Locate the cell with the specified text and output its (x, y) center coordinate. 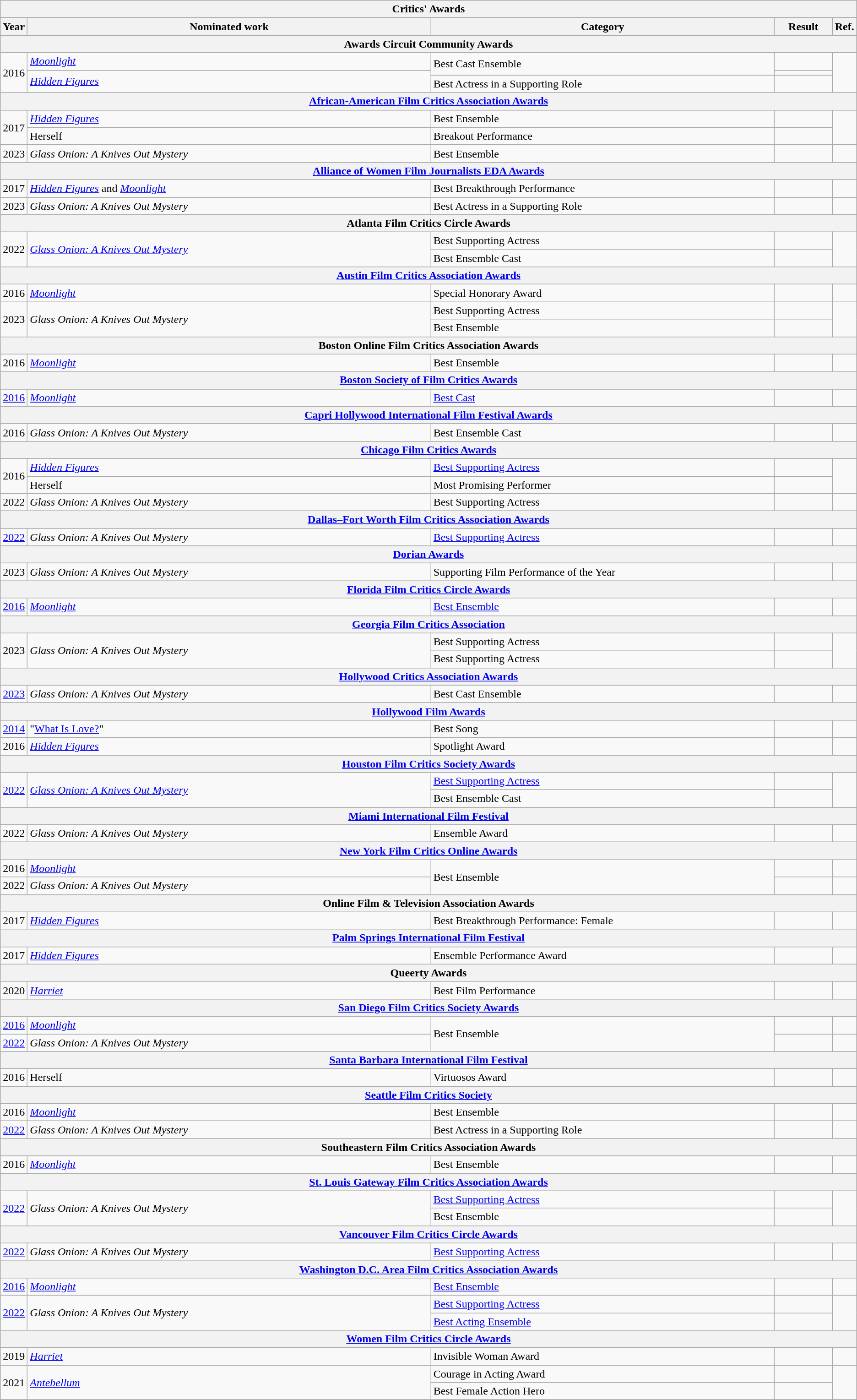
Best Cast (602, 398)
Awards Circuit Community Awards (428, 44)
Capri Hollywood International Film Festival Awards (428, 415)
St. Louis Gateway Film Critics Association Awards (428, 1182)
2021 (14, 1383)
Online Film & Television Association Awards (428, 903)
Year (14, 27)
Best Song (602, 729)
Hidden Figures and Moonlight (229, 188)
Critics' Awards (428, 9)
Queerty Awards (428, 973)
2019 (14, 1356)
Boston Online Film Critics Association Awards (428, 345)
Antebellum (229, 1383)
Austin Film Critics Association Awards (428, 276)
Seattle Film Critics Society (428, 1095)
Ensemble Performance Award (602, 955)
Florida Film Critics Circle Awards (428, 589)
Invisible Woman Award (602, 1356)
Washington D.C. Area Film Critics Association Awards (428, 1269)
Miami International Film Festival (428, 816)
Palm Springs International Film Festival (428, 938)
Spotlight Award (602, 746)
Dorian Awards (428, 555)
Ref. (844, 27)
Santa Barbara International Film Festival (428, 1060)
Vancouver Film Critics Circle Awards (428, 1234)
Georgia Film Critics Association (428, 624)
African-American Film Critics Association Awards (428, 101)
Best Breakthrough Performance (602, 188)
Houston Film Critics Society Awards (428, 763)
Chicago Film Critics Awards (428, 450)
Courage in Acting Award (602, 1374)
"What Is Love?" (229, 729)
Special Honorary Award (602, 293)
Nominated work (229, 27)
2020 (14, 990)
Best Acting Ensemble (602, 1321)
Hollywood Film Awards (428, 711)
Southeastern Film Critics Association Awards (428, 1147)
Women Film Critics Circle Awards (428, 1339)
Hollywood Critics Association Awards (428, 676)
Most Promising Performer (602, 485)
Boston Society of Film Critics Awards (428, 380)
Supporting Film Performance of the Year (602, 572)
Best Female Action Hero (602, 1391)
San Diego Film Critics Society Awards (428, 1008)
Virtuosos Award (602, 1078)
Ensemble Award (602, 833)
Best Breakthrough Performance: Female (602, 921)
Dallas–Fort Worth Film Critics Association Awards (428, 520)
New York Film Critics Online Awards (428, 851)
2014 (14, 729)
Category (602, 27)
Alliance of Women Film Journalists EDA Awards (428, 171)
Atlanta Film Critics Circle Awards (428, 223)
Best Film Performance (602, 990)
Breakout Performance (602, 136)
Result (803, 27)
